Locate the cell with the specified text and output its (x, y) center coordinate. 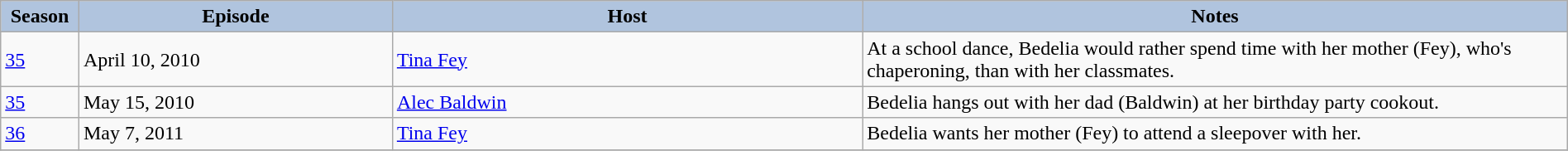
Alec Baldwin (627, 102)
Bedelia hangs out with her dad (Baldwin) at her birthday party cookout. (1216, 102)
May 15, 2010 (235, 102)
Episode (235, 17)
April 10, 2010 (235, 60)
At a school dance, Bedelia would rather spend time with her mother (Fey), who's chaperoning, than with her classmates. (1216, 60)
Host (627, 17)
Bedelia wants her mother (Fey) to attend a sleepover with her. (1216, 134)
Season (40, 17)
36 (40, 134)
Notes (1216, 17)
May 7, 2011 (235, 134)
